Return the [x, y] coordinate for the center point of the cell that contains the specified text.  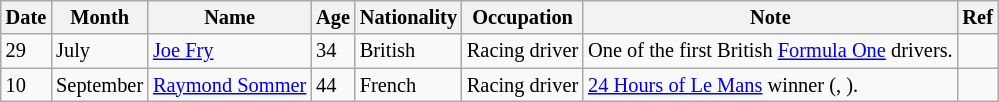
Month [100, 17]
British [408, 51]
Note [770, 17]
Age [333, 17]
Occupation [522, 17]
French [408, 85]
September [100, 85]
10 [26, 85]
July [100, 51]
Raymond Sommer [230, 85]
24 Hours of Le Mans winner (, ). [770, 85]
Ref [978, 17]
Nationality [408, 17]
Date [26, 17]
One of the first British Formula One drivers. [770, 51]
34 [333, 51]
44 [333, 85]
Name [230, 17]
29 [26, 51]
Joe Fry [230, 51]
